Return the [X, Y] coordinate for the center point of the cell that contains the specified text.  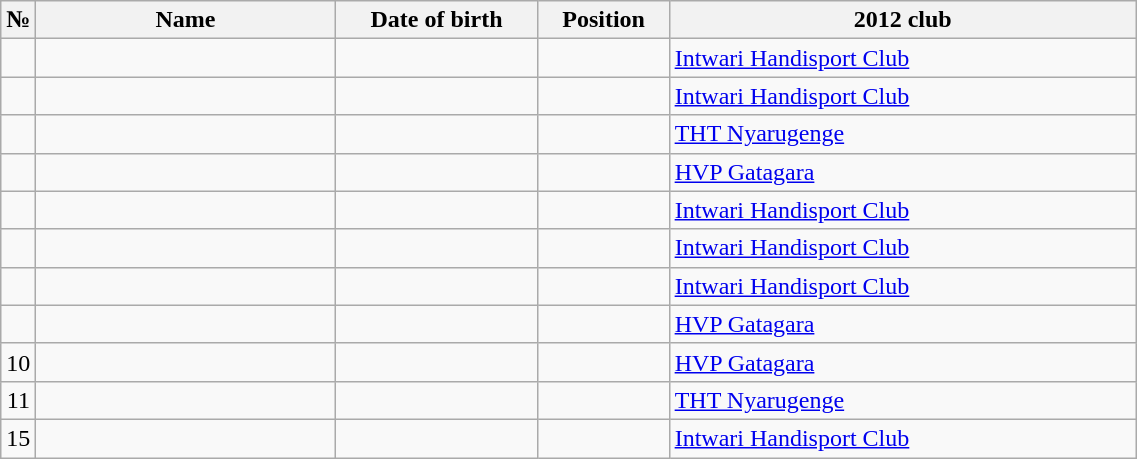
15 [18, 438]
Date of birth [436, 20]
№ [18, 20]
Position [604, 20]
11 [18, 400]
Name [186, 20]
2012 club [902, 20]
10 [18, 362]
